Find where the given text appears and provide that cell's center as (x, y) coordinate. 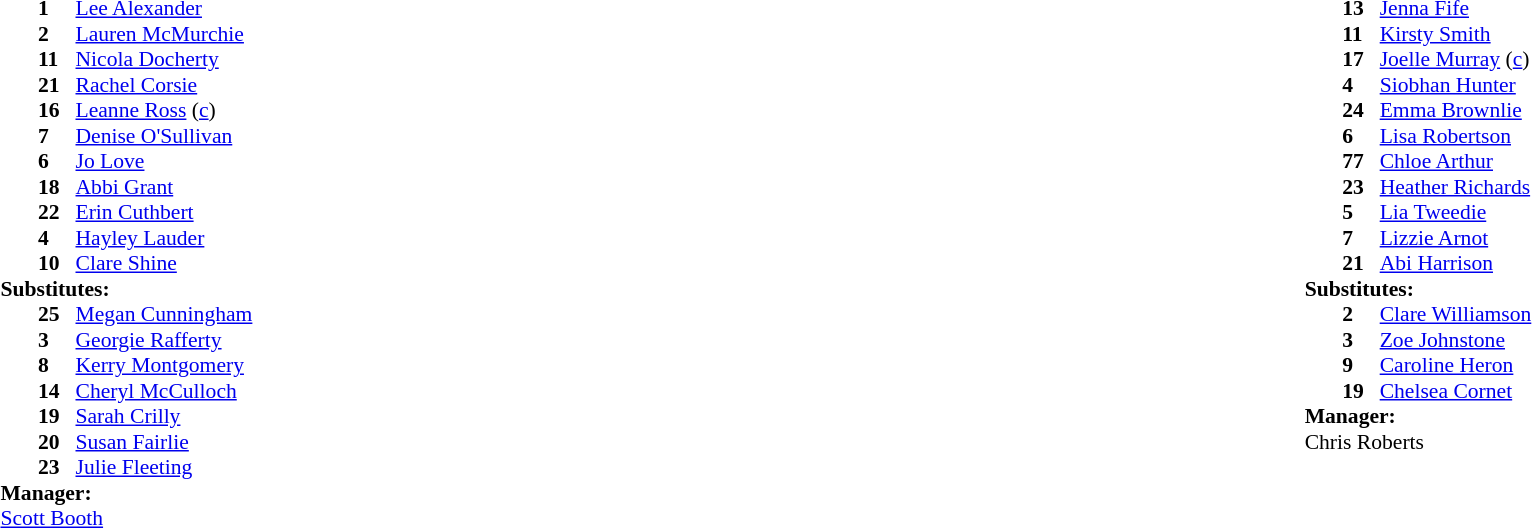
9 (1361, 365)
Leanne Ross (c) (164, 111)
22 (57, 213)
Susan Fairlie (164, 442)
Joelle Murray (c) (1456, 59)
Chelsea Cornet (1456, 391)
Emma Brownlie (1456, 111)
16 (57, 111)
18 (57, 187)
Lisa Robertson (1456, 136)
Julie Fleeting (164, 467)
Lizzie Arnot (1456, 238)
24 (1361, 111)
Lauren McMurchie (164, 34)
Lia Tweedie (1456, 213)
Caroline Heron (1456, 365)
Chris Roberts (1418, 442)
Kirsty Smith (1456, 34)
Abbi Grant (164, 187)
Chloe Arthur (1456, 161)
Clare Williamson (1456, 315)
Siobhan Hunter (1456, 85)
17 (1361, 59)
Kerry Montgomery (164, 365)
Jo Love (164, 161)
Megan Cunningham (164, 315)
10 (57, 263)
Georgie Rafferty (164, 340)
Cheryl McCulloch (164, 391)
77 (1361, 161)
8 (57, 365)
Hayley Lauder (164, 238)
Rachel Corsie (164, 85)
Abi Harrison (1456, 263)
25 (57, 315)
Erin Cuthbert (164, 213)
Clare Shine (164, 263)
20 (57, 442)
Heather Richards (1456, 187)
Nicola Docherty (164, 59)
Zoe Johnstone (1456, 340)
14 (57, 391)
5 (1361, 213)
Denise O'Sullivan (164, 136)
Sarah Crilly (164, 417)
